Extract the [x, y] coordinate from the center of the cell holding the provided text.  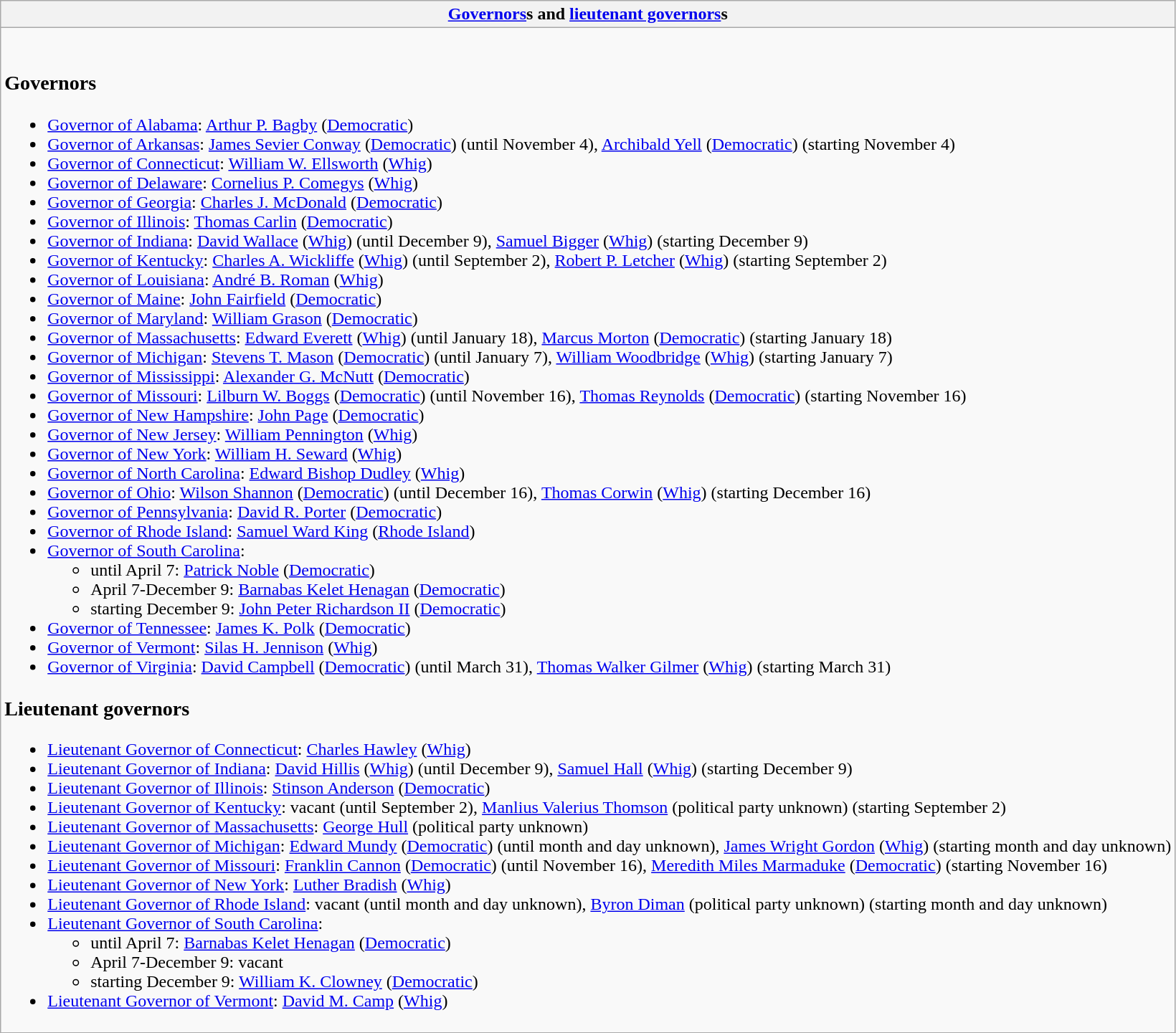
Governorss and lieutenant governorss [588, 14]
